Pinpoint the cell where the given text exists, returning its [x, y] midpoint coordinate. 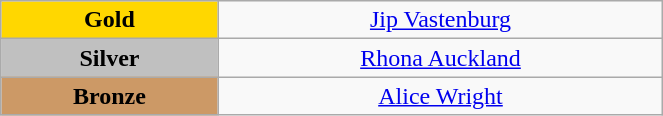
Jip Vastenburg [440, 20]
Rhona Auckland [440, 58]
Alice Wright [440, 96]
Bronze [110, 96]
Gold [110, 20]
Silver [110, 58]
